For the text-containing cell, return its midpoint in [x, y] coordinate format. 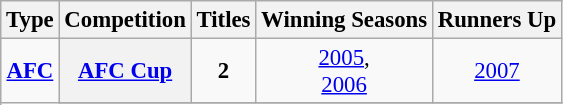
AFC [30, 72]
AFC Cup [125, 72]
Type [30, 20]
2007 [496, 72]
2 [224, 72]
Competition [125, 20]
Titles [224, 20]
Runners Up [496, 20]
2005, 2006 [344, 72]
Winning Seasons [344, 20]
